Find where the given text appears and provide that cell's center as (X, Y) coordinate. 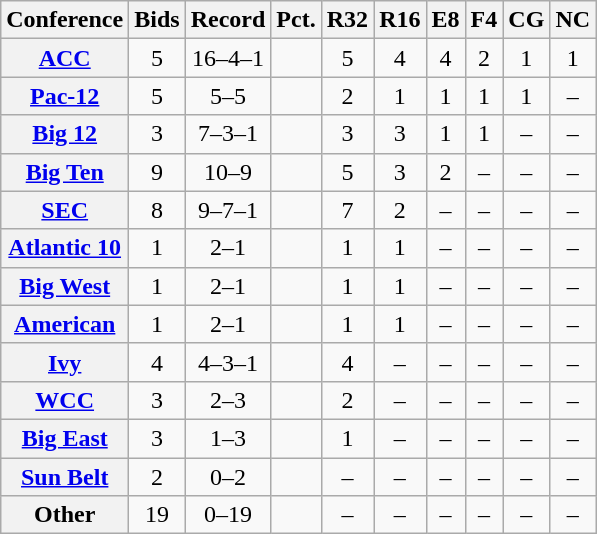
American (65, 324)
Pac-12 (65, 96)
7–3–1 (228, 134)
CG (526, 20)
19 (157, 515)
Other (65, 515)
WCC (65, 400)
16–4–1 (228, 58)
Big 12 (65, 134)
9 (157, 172)
9–7–1 (228, 210)
NC (573, 20)
0–19 (228, 515)
Sun Belt (65, 477)
Big East (65, 438)
R16 (400, 20)
ACC (65, 58)
Record (228, 20)
Big West (65, 286)
4–3–1 (228, 362)
Atlantic 10 (65, 248)
E8 (446, 20)
10–9 (228, 172)
7 (347, 210)
R32 (347, 20)
Bids (157, 20)
Ivy (65, 362)
2–3 (228, 400)
5–5 (228, 96)
1–3 (228, 438)
Conference (65, 20)
Big Ten (65, 172)
SEC (65, 210)
F4 (484, 20)
Pct. (296, 20)
0–2 (228, 477)
8 (157, 210)
